Capture the cell that displays the provided text and extract its (X, Y) central coordinate. 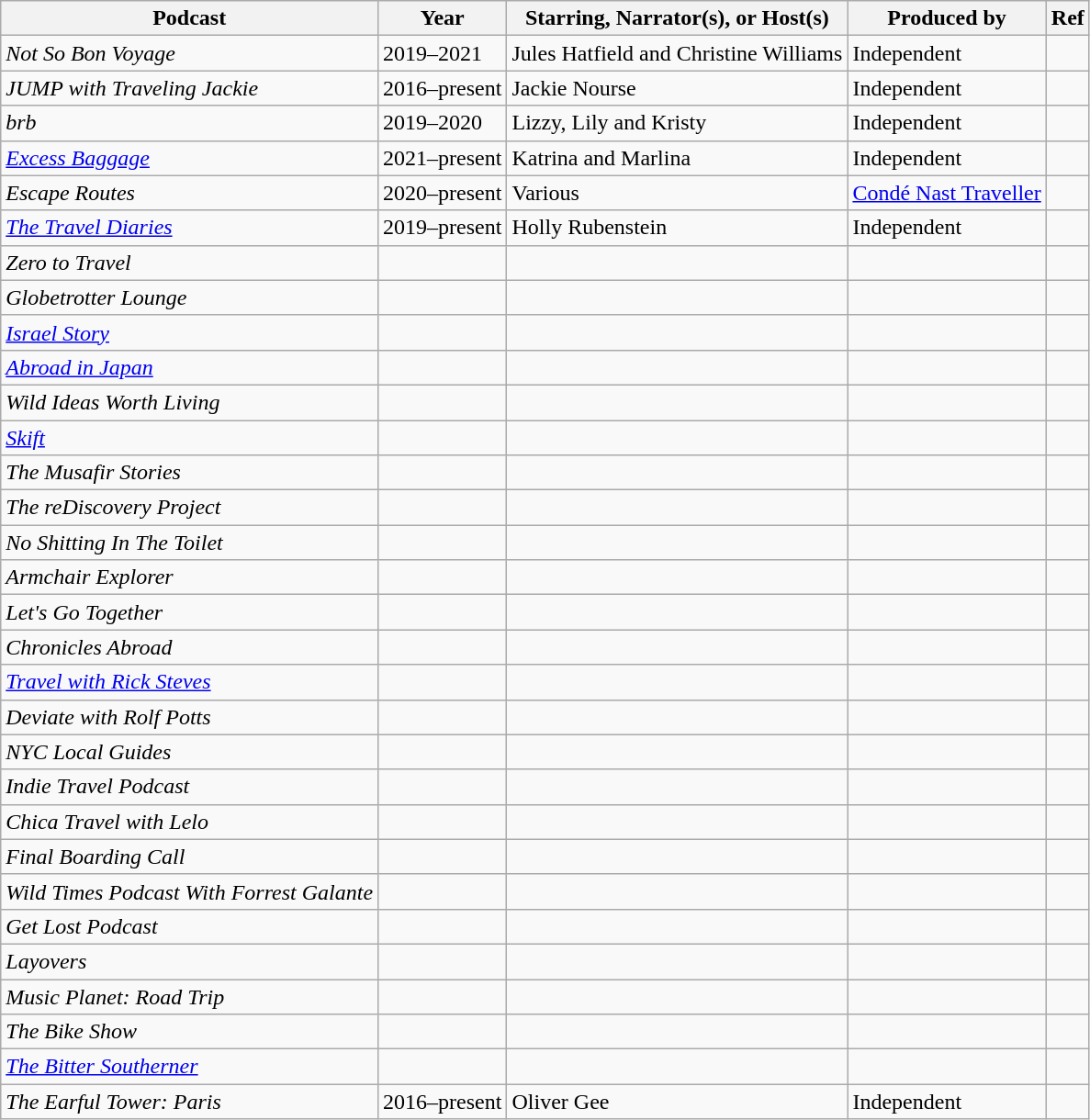
JUMP with Traveling Jackie (189, 88)
2020–present (443, 193)
Jackie Nourse (678, 88)
Wild Times Podcast With Forrest Galante (189, 891)
Abroad in Japan (189, 367)
Wild Ideas Worth Living (189, 402)
Jules Hatfield and Christine Williams (678, 53)
No Shitting In The Toilet (189, 543)
The Bitter Southerner (189, 1067)
2021–present (443, 158)
NYC Local Guides (189, 752)
Condé Nast Traveller (947, 193)
Escape Routes (189, 193)
Israel Story (189, 332)
Excess Baggage (189, 158)
Zero to Travel (189, 263)
The Bike Show (189, 1032)
2019–2021 (443, 53)
Ref (1067, 18)
Let's Go Together (189, 612)
The Travel Diaries (189, 228)
Not So Bon Voyage (189, 53)
Katrina and Marlina (678, 158)
Get Lost Podcast (189, 926)
Lizzy, Lily and Kristy (678, 123)
Starring, Narrator(s), or Host(s) (678, 18)
Layovers (189, 961)
Holly Rubenstein (678, 228)
Chica Travel with Lelo (189, 822)
The Earful Tower: Paris (189, 1102)
Indie Travel Podcast (189, 787)
Skift (189, 438)
Chronicles Abroad (189, 647)
Armchair Explorer (189, 577)
2019–2020 (443, 123)
Final Boarding Call (189, 857)
Travel with Rick Steves (189, 682)
Music Planet: Road Trip (189, 996)
The Musafir Stories (189, 473)
Globetrotter Lounge (189, 297)
Deviate with Rolf Potts (189, 717)
Year (443, 18)
The reDiscovery Project (189, 508)
Oliver Gee (678, 1102)
Podcast (189, 18)
brb (189, 123)
Produced by (947, 18)
Various (678, 193)
2019–present (443, 228)
